Pinpoint the cell where the given text exists, returning its [x, y] midpoint coordinate. 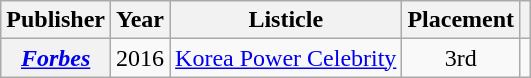
Forbes [56, 58]
Korea Power Celebrity [286, 58]
Year [140, 20]
Placement [461, 20]
Listicle [286, 20]
3rd [461, 58]
Publisher [56, 20]
2016 [140, 58]
